Search for the cell housing the specified text and yield its (x, y) center coordinate. 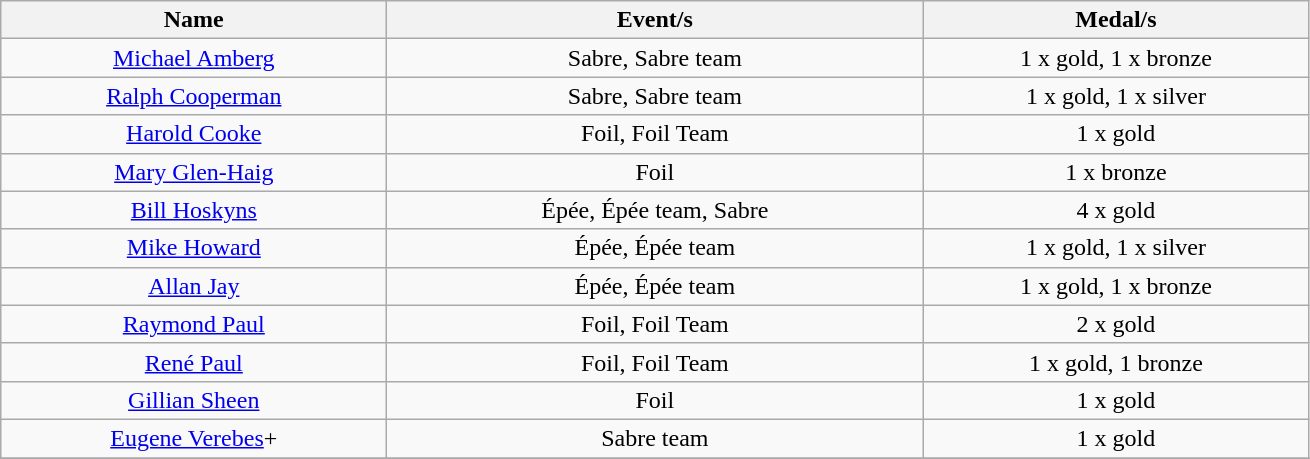
René Paul (194, 362)
Sabre team (655, 438)
Ralph Cooperman (194, 96)
Gillian Sheen (194, 400)
Harold Cooke (194, 134)
Épée, Épée team, Sabre (655, 210)
1 x gold, 1 bronze (1116, 362)
Bill Hoskyns (194, 210)
Event/s (655, 20)
Medal/s (1116, 20)
1 x bronze (1116, 172)
Name (194, 20)
Michael Amberg (194, 58)
Mary Glen-Haig (194, 172)
2 x gold (1116, 324)
Eugene Verebes+ (194, 438)
Mike Howard (194, 248)
Allan Jay (194, 286)
Raymond Paul (194, 324)
4 x gold (1116, 210)
